Capture the cell that displays the provided text and extract its [x, y] central coordinate. 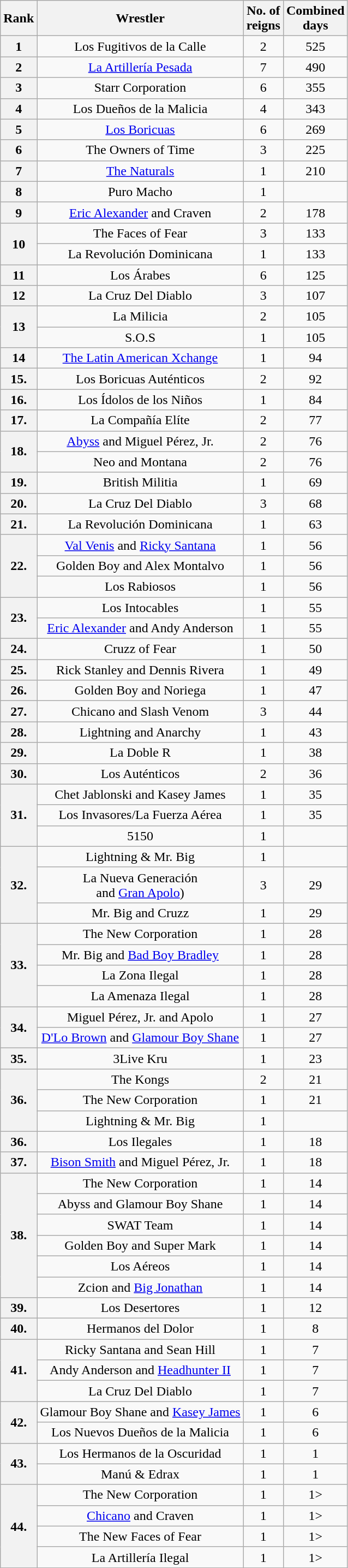
Golden Boy and Super Mark [140, 1245]
Los Boricuas Auténticos [140, 379]
Mr. Big and Cruzz [140, 913]
Zcion and Big Jonathan [140, 1287]
29. [19, 753]
39. [19, 1308]
18. [19, 452]
41. [19, 1370]
44 [315, 711]
42. [19, 1422]
Abyss and Glamour Boy Shane [140, 1204]
Hermanos del Dolor [140, 1329]
22. [19, 566]
The Owners of Time [140, 150]
Puro Macho [140, 192]
94 [315, 358]
125 [315, 275]
23 [315, 1059]
16. [19, 400]
31. [19, 815]
Miguel Pérez, Jr. and Apolo [140, 1017]
44. [19, 1526]
32. [19, 884]
The Kongs [140, 1079]
The Naturals [140, 171]
Los Auténticos [140, 774]
43 [315, 732]
Mr. Big and Bad Boy Bradley [140, 955]
Eric Alexander and Andy Anderson [140, 628]
269 [315, 129]
13 [19, 327]
Los Rabiosos [140, 586]
33. [19, 965]
77 [315, 420]
La Amenaza Ilegal [140, 996]
Manú & Edrax [140, 1474]
40. [19, 1329]
26. [19, 691]
La Compañía Elíte [140, 420]
30. [19, 774]
38 [315, 753]
Los Nuevos Dueños de la Malicia [140, 1433]
Los Invasores/La Fuerza Aérea [140, 815]
Los Hermanos de la Oscuridad [140, 1453]
No. ofreigns [263, 19]
92 [315, 379]
La Milicia [140, 317]
La Doble R [140, 753]
Eric Alexander and Craven [140, 212]
107 [315, 296]
La Nueva Generación and Gran Apolo) [140, 884]
La Artillería Ilegal [140, 1557]
69 [315, 483]
Wrestler [140, 19]
Glamour Boy Shane and Kasey James [140, 1412]
La Zona Ilegal [140, 976]
La Artillería Pesada [140, 67]
British Militia [140, 483]
Los Intocables [140, 608]
84 [315, 400]
525 [315, 46]
Golden Boy and Noriega [140, 691]
35. [19, 1059]
Chicano and Slash Venom [140, 711]
Los Dueños de la Malicia [140, 109]
Los Árabes [140, 275]
Los Ídolos de los Niños [140, 400]
Los Aéreos [140, 1266]
343 [315, 109]
34. [19, 1027]
5 [19, 129]
The Latin American Xchange [140, 358]
37. [19, 1162]
Val Venis and Ricky Santana [140, 545]
Rank [19, 19]
D'Lo Brown and Glamour Boy Shane [140, 1038]
5150 [140, 836]
SWAT Team [140, 1225]
27. [19, 711]
50 [315, 649]
Golden Boy and Alex Montalvo [140, 566]
Combineddays [315, 19]
23. [19, 618]
S.O.S [140, 337]
19. [19, 483]
Los Fugitivos de la Calle [140, 46]
Andy Anderson and Headhunter II [140, 1370]
3Live Kru [140, 1059]
Ricky Santana and Sean Hill [140, 1350]
210 [315, 171]
Bison Smith and Miguel Pérez, Jr. [140, 1162]
225 [315, 150]
Los Boricuas [140, 129]
21. [19, 524]
20. [19, 503]
47 [315, 691]
68 [315, 503]
Chet Jablonski and Kasey James [140, 794]
43. [19, 1464]
Chicano and Craven [140, 1516]
28. [19, 732]
Rick Stanley and Dennis Rivera [140, 670]
38. [19, 1235]
11 [19, 275]
Abyss and Miguel Pérez, Jr. [140, 441]
63 [315, 524]
36 [315, 774]
17. [19, 420]
Cruzz of Fear [140, 649]
490 [315, 67]
Neo and Montana [140, 462]
49 [315, 670]
355 [315, 88]
10 [19, 243]
24. [19, 649]
25. [19, 670]
Los Desertores [140, 1308]
15. [19, 379]
Lightning and Anarchy [140, 732]
Los Ilegales [140, 1142]
The Faces of Fear [140, 233]
9 [19, 212]
178 [315, 212]
Starr Corporation [140, 88]
The New Faces of Fear [140, 1536]
